Pinpoint the cell where the given text exists, returning its (X, Y) midpoint coordinate. 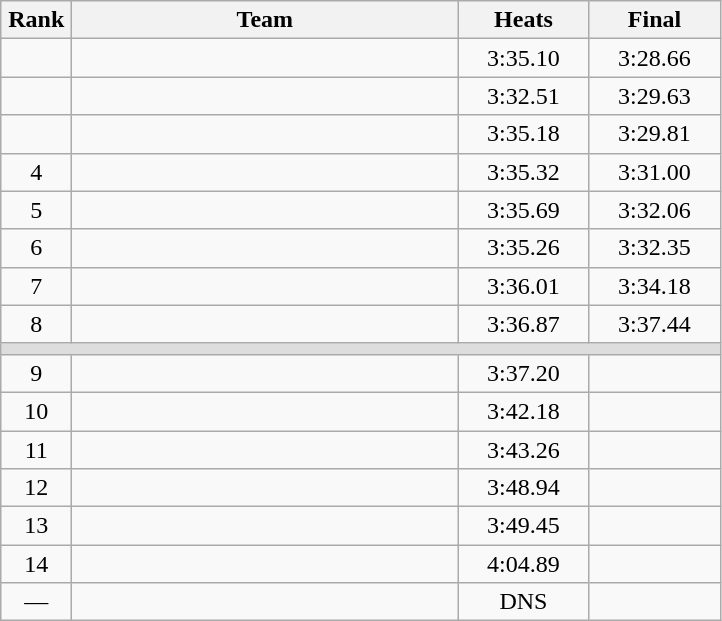
3:35.69 (524, 210)
Rank (36, 20)
3:34.18 (654, 286)
4:04.89 (524, 564)
DNS (524, 602)
3:32.06 (654, 210)
3:43.26 (524, 449)
4 (36, 172)
3:37.20 (524, 373)
3:35.18 (524, 134)
9 (36, 373)
13 (36, 526)
12 (36, 488)
6 (36, 248)
3:35.32 (524, 172)
Heats (524, 20)
3:36.87 (524, 324)
Team (265, 20)
3:28.66 (654, 58)
8 (36, 324)
3:37.44 (654, 324)
3:35.10 (524, 58)
3:36.01 (524, 286)
3:29.81 (654, 134)
7 (36, 286)
3:48.94 (524, 488)
11 (36, 449)
Final (654, 20)
3:42.18 (524, 411)
3:35.26 (524, 248)
3:31.00 (654, 172)
3:49.45 (524, 526)
14 (36, 564)
3:32.35 (654, 248)
3:32.51 (524, 96)
10 (36, 411)
— (36, 602)
5 (36, 210)
3:29.63 (654, 96)
